Detect which cell encompasses the target text, then output its [x, y] center coordinate. 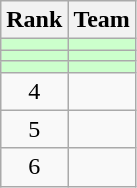
Rank [34, 20]
Team [102, 20]
6 [34, 167]
4 [34, 91]
5 [34, 129]
